Identify which cell holds the provided text, then report its [x, y] central coordinate. 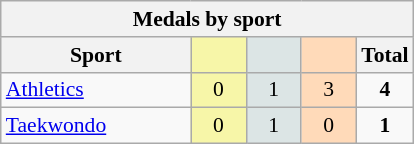
4 [384, 90]
Medals by sport [208, 19]
Taekwondo [96, 126]
Sport [96, 55]
3 [328, 90]
Total [384, 55]
Athletics [96, 90]
